Provide the (x, y) coordinate of the cell's center where the given text is located.  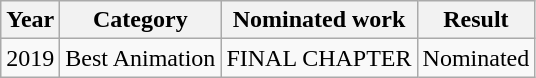
Result (476, 20)
Category (140, 20)
Year (30, 20)
Best Animation (140, 58)
2019 (30, 58)
Nominated (476, 58)
Nominated work (319, 20)
FINAL CHAPTER (319, 58)
